Pinpoint the cell where the given text exists, returning its [X, Y] midpoint coordinate. 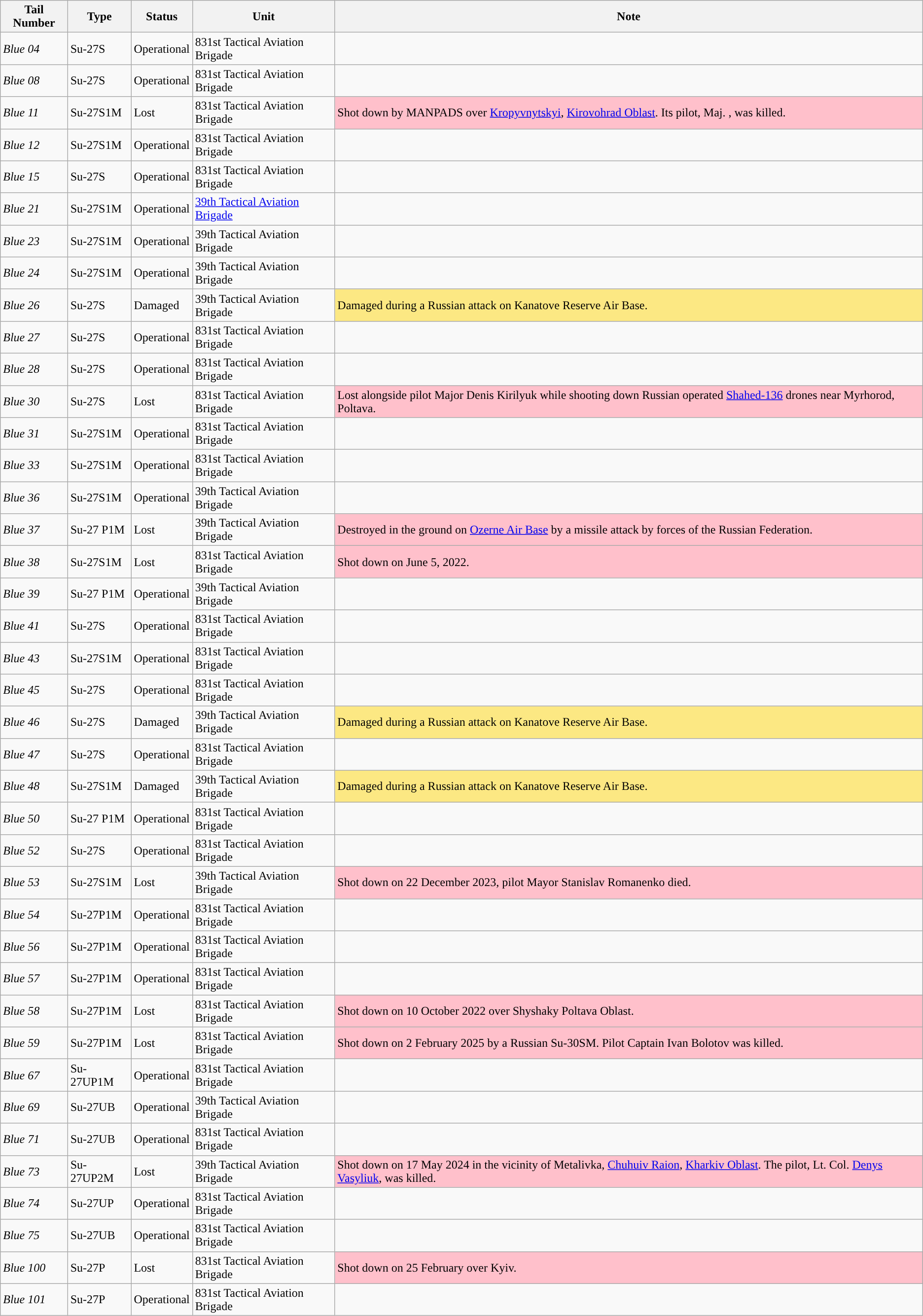
Blue 46 [34, 722]
Blue 53 [34, 883]
Blue 23 [34, 241]
Shot down by MANPADS over Kropyvnytskyi, Kirovohrad Oblast. Its pilot, Maj. , was killed. [629, 112]
Blue 56 [34, 947]
Status [162, 17]
Blue 38 [34, 562]
Blue 39 [34, 594]
Blue 43 [34, 658]
Blue 45 [34, 690]
Note [629, 17]
Blue 48 [34, 786]
Su-27UP1M [100, 1075]
Blue 47 [34, 754]
Blue 58 [34, 1011]
Blue 100 [34, 1267]
Blue 59 [34, 1043]
Blue 24 [34, 273]
Blue 12 [34, 145]
Blue 04 [34, 48]
Shot down on 10 October 2022 over Shyshaky Poltava Oblast. [629, 1011]
Blue 41 [34, 626]
Destroyed in the ground on Ozerne Air Base by a missile attack by forces of the Russian Federation. [629, 530]
Blue 50 [34, 818]
Blue 33 [34, 465]
Shot down on 2 February 2025 by a Russian Su-30SM. Pilot Captain Ivan Bolotov was killed. [629, 1043]
Shot down on 25 February over Kyiv. [629, 1267]
Blue 30 [34, 401]
Blue 08 [34, 81]
Blue 73 [34, 1172]
Lost alongside pilot Major Denis Kirilyuk while shooting down Russian operated Shahed-136 drones near Myrhorod, Poltava. [629, 401]
Blue 28 [34, 369]
Blue 36 [34, 498]
Blue 69 [34, 1107]
Blue 74 [34, 1203]
Su-27UP2M [100, 1172]
Type [100, 17]
Shot down on June 5, 2022. [629, 562]
Shot down on 17 May 2024 in the vicinity of Metalivka, Chuhuiv Raion, Kharkiv Oblast. The pilot, Lt. Col. Denys Vasyliuk, was killed. [629, 1172]
Blue 75 [34, 1236]
Blue 67 [34, 1075]
Blue 27 [34, 337]
Blue 21 [34, 209]
Blue 54 [34, 914]
Blue 71 [34, 1139]
Blue 11 [34, 112]
Blue 15 [34, 177]
Blue 52 [34, 850]
Blue 37 [34, 530]
Blue 57 [34, 979]
Su-27UP [100, 1203]
Blue 101 [34, 1300]
Shot down on 22 December 2023, pilot Mayor Stanislav Romanenko died. [629, 883]
Blue 26 [34, 305]
Blue 31 [34, 434]
Tail Number [34, 17]
Unit [263, 17]
